Locate the cell with the specified text and output its (x, y) center coordinate. 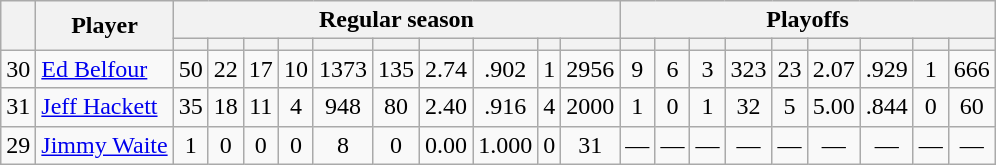
.916 (506, 107)
2956 (590, 69)
.929 (886, 69)
.844 (886, 107)
2.74 (446, 69)
60 (972, 107)
30 (18, 69)
.902 (506, 69)
18 (226, 107)
Player (104, 26)
17 (260, 69)
3 (708, 69)
666 (972, 69)
Ed Belfour (104, 69)
11 (260, 107)
80 (396, 107)
Jeff Hackett (104, 107)
35 (190, 107)
29 (18, 145)
1.000 (506, 145)
22 (226, 69)
5 (790, 107)
Playoffs (808, 20)
323 (748, 69)
6 (672, 69)
Jimmy Waite (104, 145)
2.07 (834, 69)
2.40 (446, 107)
135 (396, 69)
50 (190, 69)
948 (342, 107)
23 (790, 69)
2000 (590, 107)
0.00 (446, 145)
10 (296, 69)
9 (638, 69)
8 (342, 145)
5.00 (834, 107)
1373 (342, 69)
Regular season (396, 20)
32 (748, 107)
